Locate the cell with the specified text and output its (x, y) center coordinate. 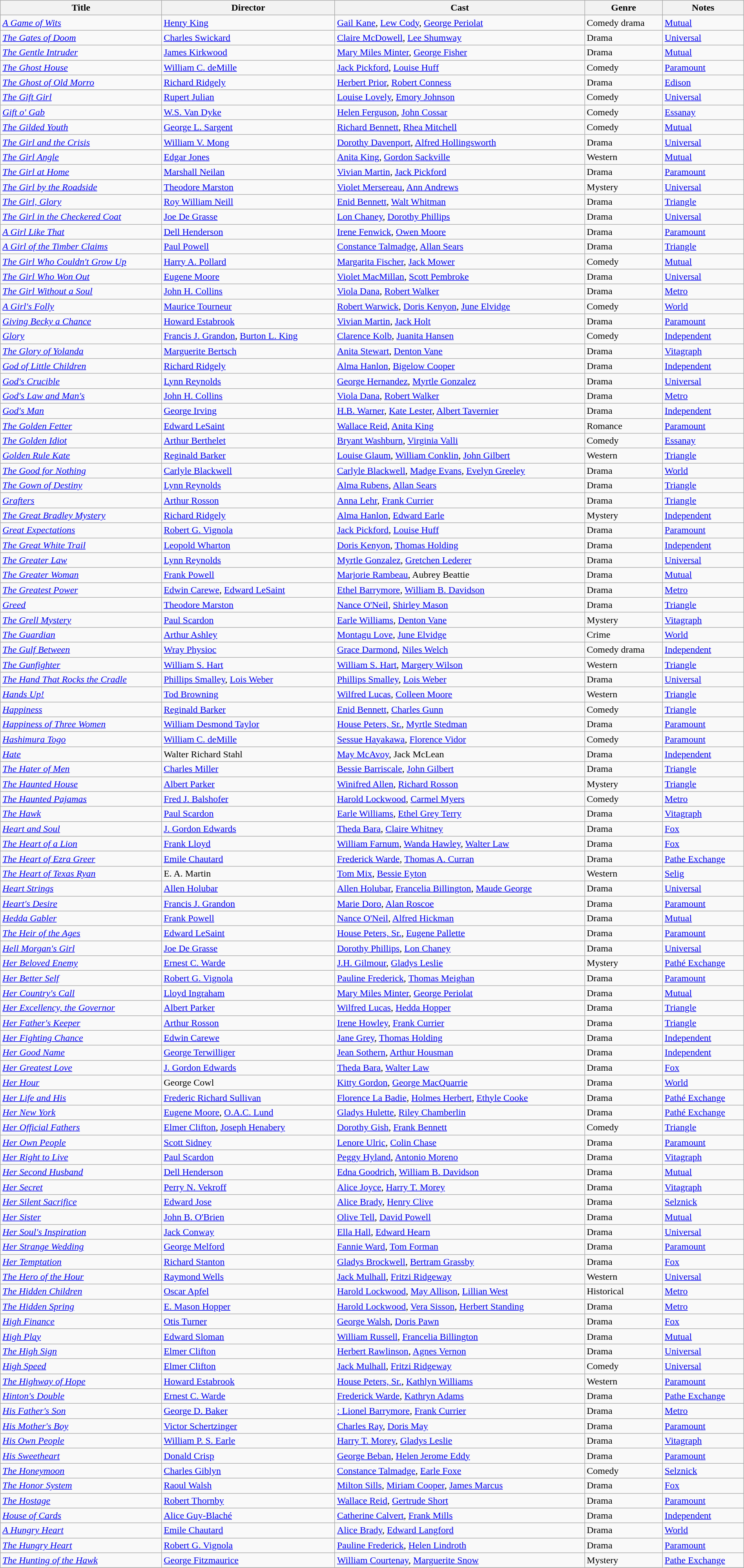
Edgar Jones (248, 157)
Winifred Allen, Richard Rosson (460, 784)
Her Better Self (81, 978)
Her Life and His (81, 1097)
Peggy Hyland, Antonio Moreno (460, 1157)
Edna Goodrich, William B. Davidson (460, 1172)
Florence La Badie, Holmes Herbert, Ethyle Cooke (460, 1097)
Henry King (248, 23)
Arthur Ashley (248, 635)
Jack Conway (248, 1232)
The Girl by the Roadside (81, 187)
Violet Mersereau, Ann Andrews (460, 187)
Fannie Ward, Tom Forman (460, 1247)
The Good for Nothing (81, 471)
Violet MacMillan, Scott Pembroke (460, 276)
The Grell Mystery (81, 620)
Dorothy Phillips, Lon Chaney (460, 948)
Crime (624, 635)
Her Secret (81, 1187)
The Golden Fetter (81, 426)
Doris Kenyon, Thomas Holding (460, 545)
The Ghost of Old Morro (81, 82)
Jane Grey, Thomas Holding (460, 1038)
The Gates of Doom (81, 38)
His Father's Son (81, 1411)
Golden Rule Kate (81, 456)
The Gulf Between (81, 649)
Carlyle Blackwell (248, 471)
William Desmond Taylor (248, 724)
Her Own People (81, 1142)
Olive Tell, David Powell (460, 1217)
Great Expectations (81, 530)
The Guardian (81, 635)
Gladys Brockwell, Bertram Grassby (460, 1262)
Robert Warwick, Doris Kenyon, June Elvidge (460, 306)
Kitty Gordon, George MacQuarrie (460, 1082)
His Mother's Boy (81, 1426)
House Peters, Sr., Eugene Pallette (460, 933)
Milton Sills, Miriam Cooper, James Marcus (460, 1486)
Earle Williams, Ethel Grey Terry (460, 814)
Harry A. Pollard (248, 262)
The Greater Woman (81, 575)
The Hidden Spring (81, 1306)
Enid Bennett, Walt Whitman (460, 202)
Lloyd Ingraham (248, 993)
Irene Howley, Frank Currier (460, 1023)
William S. Hart, Margery Wilson (460, 665)
Marie Doro, Alan Roscoe (460, 903)
Raymond Wells (248, 1277)
Gift o' Gab (81, 112)
Clarence Kolb, Juanita Hansen (460, 336)
The Golden Idiot (81, 441)
Her Official Fathers (81, 1127)
George Terwilliger (248, 1053)
The Heart of Texas Ryan (81, 873)
A Girl's Folly (81, 306)
God's Law and Man's (81, 396)
The Greatest Power (81, 590)
Herbert Prior, Robert Conness (460, 82)
Her Greatest Love (81, 1068)
A Game of Wits (81, 23)
Raoul Walsh (248, 1486)
Theda Bara, Claire Whitney (460, 829)
Lon Chaney, Dorothy Phillips (460, 217)
The Hawk (81, 814)
Donald Crisp (248, 1456)
Her Strange Wedding (81, 1247)
Gladys Hulette, Riley Chamberlin (460, 1112)
Wallace Reid, Anita King (460, 426)
Alma Hanlon, Edward Earle (460, 515)
Edward Jose (248, 1202)
Vivian Martin, Jack Pickford (460, 172)
George Irving (248, 411)
Heart and Soul (81, 829)
High Play (81, 1336)
The Great White Trail (81, 545)
The Glory of Yolanda (81, 351)
His Sweetheart (81, 1456)
Charles Giblyn (248, 1471)
Her Good Name (81, 1053)
J.H. Gilmour, Gladys Leslie (460, 963)
Wilfred Lucas, Hedda Hopper (460, 1008)
Wilfred Lucas, Colleen Moore (460, 695)
Scott Sidney (248, 1142)
Her Beloved Enemy (81, 963)
The Gunfighter (81, 665)
Anna Lehr, Frank Currier (460, 500)
May McAvoy, Jack McLean (460, 754)
Margarita Fischer, Jack Mower (460, 262)
The Greater Law (81, 560)
Constance Talmadge, Allan Sears (460, 247)
The Honeymoon (81, 1471)
Elmer Clifton, Joseph Henabery (248, 1127)
Francis J. Grandon (248, 903)
Eugene Moore, O.A.C. Lund (248, 1112)
Happiness (81, 709)
Eugene Moore (248, 276)
The Haunted Pajamas (81, 799)
Carlyle Blackwell, Madge Evans, Evelyn Greeley (460, 471)
Edward Sloman (248, 1336)
Rupert Julian (248, 97)
James Kirkwood (248, 53)
Mary Miles Minter, George Periolat (460, 993)
Alice Brady, Edward Langford (460, 1530)
Her Sister (81, 1217)
House of Cards (81, 1515)
Irene Fenwick, Owen Moore (460, 232)
Helen Ferguson, John Cossar (460, 112)
The Highway of Hope (81, 1381)
High Finance (81, 1321)
Herbert Rawlinson, Agnes Vernon (460, 1351)
House Peters, Sr., Myrtle Stedman (460, 724)
Romance (624, 426)
God's Man (81, 411)
The Girl Without a Soul (81, 291)
A Hungry Heart (81, 1530)
The Girl, Glory (81, 202)
Walter Richard Stahl (248, 754)
Giving Becky a Chance (81, 321)
Her Silent Sacrifice (81, 1202)
Wray Physioc (248, 649)
The Ghost House (81, 67)
Cast (460, 8)
Claire McDowell, Lee Shumway (460, 38)
Dorothy Gish, Frank Bennett (460, 1127)
Nance O'Neil, Shirley Mason (460, 605)
Her Fighting Chance (81, 1038)
Vivian Martin, Jack Holt (460, 321)
Glory (81, 336)
The Girl Angle (81, 157)
Edison (703, 82)
The Girl in the Checkered Coat (81, 217)
God's Crucible (81, 381)
George Cowl (248, 1082)
Anita King, Gordon Sackville (460, 157)
Ethel Barrymore, William B. Davidson (460, 590)
Fred J. Balshofer (248, 799)
Alma Hanlon, Bigelow Cooper (460, 366)
Heart Strings (81, 888)
William Farnum, Wanda Hawley, Walter Law (460, 844)
The Girl Who Won Out (81, 276)
Robert Thornby (248, 1501)
Hashimura Togo (81, 739)
The Gilded Youth (81, 127)
Pauline Frederick, Helen Lindroth (460, 1545)
Hands Up! (81, 695)
The Honor System (81, 1486)
Marshall Neilan (248, 172)
The Hostage (81, 1501)
Marguerite Bertsch (248, 351)
The Girl and the Crisis (81, 142)
The Hero of the Hour (81, 1277)
George Fitzmaurice (248, 1560)
Paul Powell (248, 247)
Gail Kane, Lew Cody, George Periolat (460, 23)
The Gown of Destiny (81, 486)
The High Sign (81, 1351)
Oscar Apfel (248, 1292)
Richard Bennett, Rhea Mitchell (460, 127)
Her Soul's Inspiration (81, 1232)
Alice Joyce, Harry T. Morey (460, 1187)
Charles Ray, Doris May (460, 1426)
His Own People (81, 1441)
Catherine Calvert, Frank Mills (460, 1515)
Pauline Frederick, Thomas Meighan (460, 978)
Edwin Carewe (248, 1038)
George L. Sargent (248, 127)
Anita Stewart, Denton Vane (460, 351)
George Melford (248, 1247)
The Heart of Ezra Greer (81, 859)
Greed (81, 605)
George Walsh, Doris Pawn (460, 1321)
E. Mason Hopper (248, 1306)
Mary Miles Minter, George Fisher (460, 53)
Harold Lockwood, May Allison, Lillian West (460, 1292)
Constance Talmadge, Earle Foxe (460, 1471)
Otis Turner (248, 1321)
Her Temptation (81, 1262)
Lenore Ulric, Colin Chase (460, 1142)
Frederick Warde, Kathryn Adams (460, 1396)
Theda Bara, Walter Law (460, 1068)
Arthur Berthelet (248, 441)
Perry N. Vekroff (248, 1187)
Richard Stanton (248, 1262)
Frederic Richard Sullivan (248, 1097)
E. A. Martin (248, 873)
Hell Morgan's Girl (81, 948)
Tod Browning (248, 695)
William S. Hart (248, 665)
Enid Bennett, Charles Gunn (460, 709)
Grace Darmond, Niles Welch (460, 649)
The Hunting of the Hawk (81, 1560)
The Heart of a Lion (81, 844)
Wallace Reid, Gertrude Short (460, 1501)
Charles Swickard (248, 38)
Her Father's Keeper (81, 1023)
Louise Glaum, William Conklin, John Gilbert (460, 456)
Her Hour (81, 1082)
Roy William Neill (248, 202)
Grafters (81, 500)
Sessue Hayakawa, Florence Vidor (460, 739)
Louise Lovely, Emory Johnson (460, 97)
Her Second Husband (81, 1172)
Frederick Warde, Thomas A. Curran (460, 859)
God of Little Children (81, 366)
Frank Lloyd (248, 844)
William Courtenay, Marguerite Snow (460, 1560)
The Gentle Intruder (81, 53)
A Girl Like That (81, 232)
Allen Holubar (248, 888)
George D. Baker (248, 1411)
The Haunted House (81, 784)
Jean Sothern, Arthur Housman (460, 1053)
The Hidden Children (81, 1292)
William P. S. Earle (248, 1441)
Maurice Tourneur (248, 306)
Allen Holubar, Francelia Billington, Maude George (460, 888)
Hinton's Double (81, 1396)
William V. Mong (248, 142)
Bryant Washburn, Virginia Valli (460, 441)
Hedda Gabler (81, 919)
Dorothy Davenport, Alfred Hollingsworth (460, 142)
The Gift Girl (81, 97)
Happiness of Three Women (81, 724)
Title (81, 8)
Harold Lockwood, Vera Sisson, Herbert Standing (460, 1306)
: Lionel Barrymore, Frank Currier (460, 1411)
Her Excellency, the Governor (81, 1008)
Alice Guy-Blaché (248, 1515)
Harold Lockwood, Carmel Myers (460, 799)
Victor Schertzinger (248, 1426)
William Russell, Francelia Billington (460, 1336)
House Peters, Sr., Kathlyn Williams (460, 1381)
The Girl Who Couldn't Grow Up (81, 262)
Alice Brady, Henry Clive (460, 1202)
Myrtle Gonzalez, Gretchen Lederer (460, 560)
Heart's Desire (81, 903)
H.B. Warner, Kate Lester, Albert Tavernier (460, 411)
The Hungry Heart (81, 1545)
George Beban, Helen Jerome Eddy (460, 1456)
A Girl of the Timber Claims (81, 247)
Hate (81, 754)
Director (248, 8)
Bessie Barriscale, John Gilbert (460, 769)
Ella Hall, Edward Hearn (460, 1232)
Francis J. Grandon, Burton L. King (248, 336)
Leopold Wharton (248, 545)
Notes (703, 8)
Alma Rubens, Allan Sears (460, 486)
The Heir of the Ages (81, 933)
Tom Mix, Bessie Eyton (460, 873)
The Great Bradley Mystery (81, 515)
The Girl at Home (81, 172)
Her Country's Call (81, 993)
Genre (624, 8)
Edwin Carewe, Edward LeSaint (248, 590)
Her Right to Live (81, 1157)
The Hater of Men (81, 769)
Montagu Love, June Elvidge (460, 635)
John B. O'Brien (248, 1217)
High Speed (81, 1366)
The Hand That Rocks the Cradle (81, 680)
George Hernandez, Myrtle Gonzalez (460, 381)
Her New York (81, 1112)
Nance O'Neil, Alfred Hickman (460, 919)
Marjorie Rambeau, Aubrey Beattie (460, 575)
Harry T. Morey, Gladys Leslie (460, 1441)
Earle Williams, Denton Vane (460, 620)
Historical (624, 1292)
Selig (703, 873)
W.S. Van Dyke (248, 112)
Charles Miller (248, 769)
